Return (X, Y) of the center of cell containing provided text 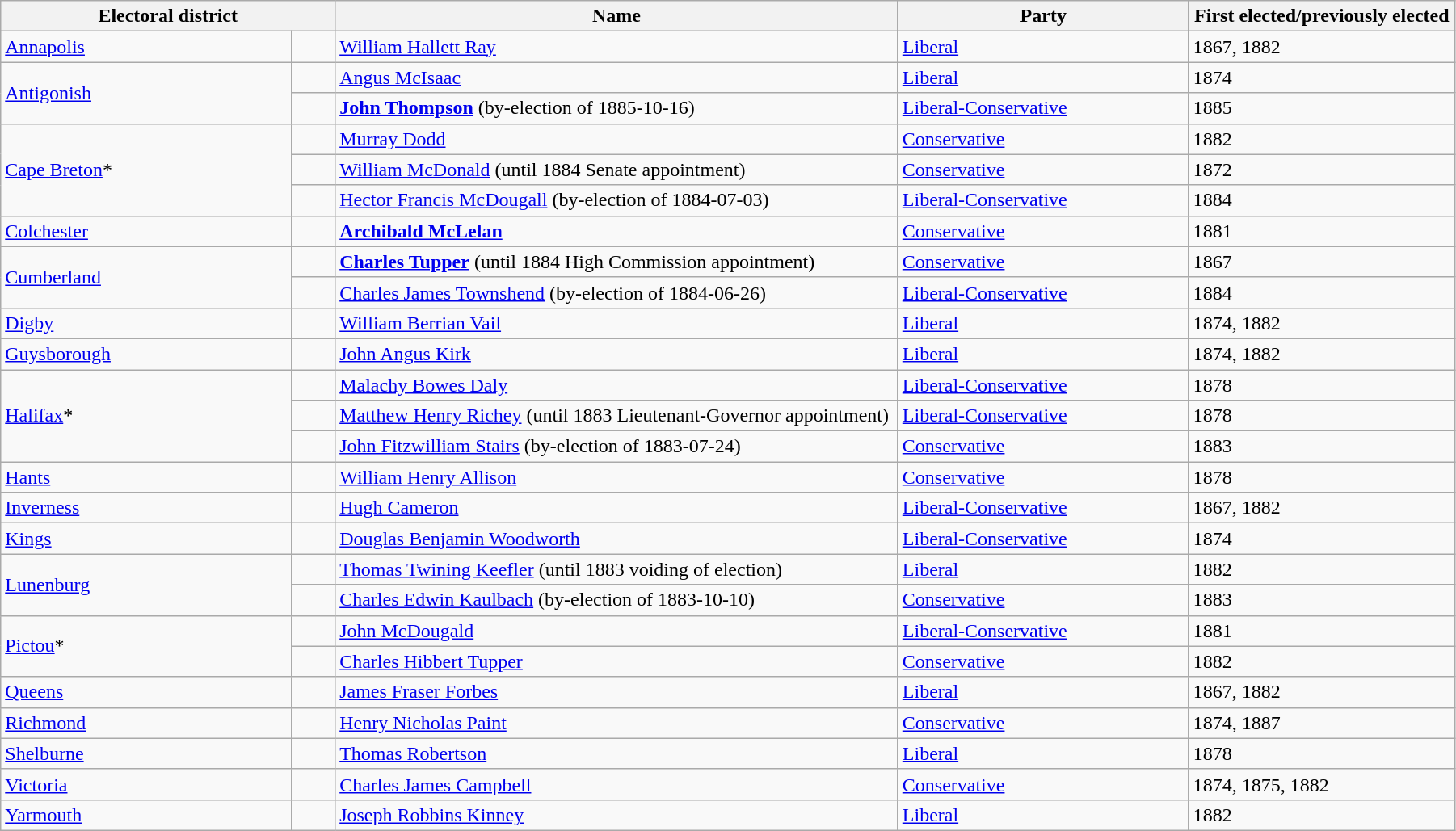
First elected/previously elected (1322, 16)
Hugh Cameron (617, 508)
James Fraser Forbes (617, 692)
John McDougald (617, 631)
Victoria (146, 784)
Antigonish (146, 93)
Joseph Robbins Kinney (617, 815)
Cape Breton* (146, 170)
Charles James Campbell (617, 784)
William Hallett Ray (617, 47)
Guysborough (146, 354)
1874, 1875, 1882 (1322, 784)
Murray Dodd (617, 139)
Lunenburg (146, 585)
Charles Tupper (until 1884 High Commission appointment) (617, 262)
Electoral district (168, 16)
Charles Hibbert Tupper (617, 661)
1885 (1322, 108)
Archibald McLelan (617, 231)
1872 (1322, 170)
Richmond (146, 723)
Thomas Robertson (617, 753)
Queens (146, 692)
Shelburne (146, 753)
Cumberland (146, 277)
1867 (1322, 262)
1874, 1887 (1322, 723)
Annapolis (146, 47)
Pictou* (146, 646)
Digby (146, 323)
Douglas Benjamin Woodworth (617, 539)
John Thompson (by-election of 1885-10-16) (617, 108)
Matthew Henry Richey (until 1883 Lieutenant-Governor appointment) (617, 416)
Angus McIsaac (617, 78)
Inverness (146, 508)
Henry Nicholas Paint (617, 723)
Halifax* (146, 416)
Hector Francis McDougall (by-election of 1884-07-03) (617, 200)
William Henry Allison (617, 477)
William McDonald (until 1884 Senate appointment) (617, 170)
Charles James Townshend (by-election of 1884-06-26) (617, 292)
Kings (146, 539)
Yarmouth (146, 815)
John Fitzwilliam Stairs (by-election of 1883-07-24) (617, 447)
William Berrian Vail (617, 323)
Party (1043, 16)
John Angus Kirk (617, 354)
Malachy Bowes Daly (617, 385)
Colchester (146, 231)
Name (617, 16)
Charles Edwin Kaulbach (by-election of 1883-10-10) (617, 600)
Hants (146, 477)
Thomas Twining Keefler (until 1883 voiding of election) (617, 569)
